Locate the cell with the specified text and output its [x, y] center coordinate. 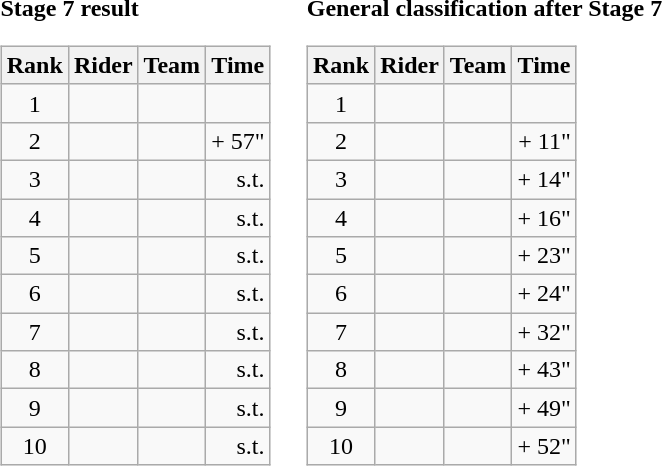
+ 23" [544, 256]
+ 24" [544, 294]
+ 14" [544, 179]
+ 43" [544, 370]
+ 52" [544, 446]
+ 32" [544, 332]
+ 57" [238, 141]
+ 16" [544, 217]
+ 49" [544, 408]
+ 11" [544, 141]
